For the text-containing cell, return its midpoint in (x, y) coordinate format. 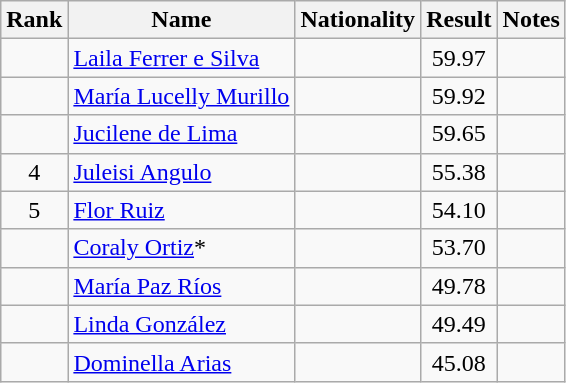
Laila Ferrer e Silva (182, 58)
Linda González (182, 324)
53.70 (459, 248)
Rank (34, 20)
5 (34, 210)
4 (34, 172)
54.10 (459, 210)
59.92 (459, 96)
49.78 (459, 286)
Juleisi Angulo (182, 172)
María Lucelly Murillo (182, 96)
Coraly Ortiz* (182, 248)
Notes (531, 20)
59.65 (459, 134)
59.97 (459, 58)
Jucilene de Lima (182, 134)
Name (182, 20)
María Paz Ríos (182, 286)
Flor Ruiz (182, 210)
55.38 (459, 172)
Nationality (358, 20)
49.49 (459, 324)
45.08 (459, 362)
Result (459, 20)
Dominella Arias (182, 362)
